Find where the given text appears and provide that cell's center as [X, Y] coordinate. 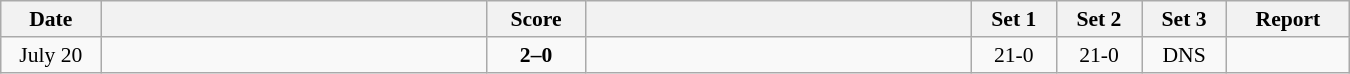
Score [536, 19]
Date [51, 19]
2–0 [536, 55]
Report [1288, 19]
July 20 [51, 55]
Set 1 [1014, 19]
DNS [1184, 55]
Set 3 [1184, 19]
Set 2 [1098, 19]
